Capture the cell that displays the provided text and extract its [X, Y] central coordinate. 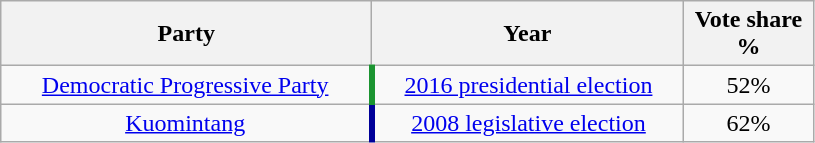
2016 presidential election [528, 85]
52% [748, 85]
Kuomintang [186, 123]
2008 legislative election [528, 123]
Year [528, 34]
62% [748, 123]
Democratic Progressive Party [186, 85]
Party [186, 34]
Vote share % [748, 34]
